Extract the (x, y) coordinate from the center of the cell holding the provided text.  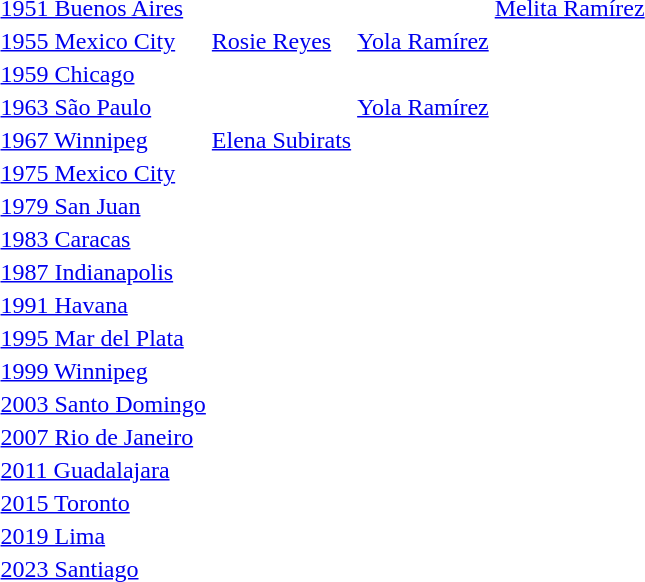
Elena Subirats (281, 140)
Rosie Reyes (281, 41)
